Search for the cell housing the specified text and yield its (x, y) center coordinate. 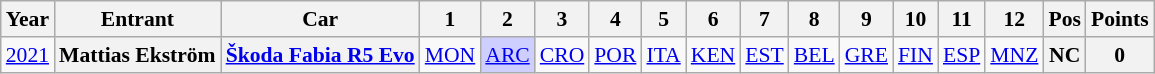
Pos (1064, 19)
8 (814, 19)
Škoda Fabia R5 Evo (320, 55)
MNZ (1014, 55)
MON (450, 55)
11 (962, 19)
Car (320, 19)
NC (1064, 55)
Entrant (138, 19)
12 (1014, 19)
7 (764, 19)
1 (450, 19)
GRE (866, 55)
Year (28, 19)
Points (1120, 19)
9 (866, 19)
CRO (562, 55)
5 (663, 19)
FIN (916, 55)
ARC (508, 55)
2 (508, 19)
4 (615, 19)
KEN (713, 55)
BEL (814, 55)
0 (1120, 55)
2021 (28, 55)
6 (713, 19)
Mattias Ekström (138, 55)
POR (615, 55)
10 (916, 19)
3 (562, 19)
EST (764, 55)
ESP (962, 55)
ITA (663, 55)
